Identify which cell holds the provided text, then report its (x, y) central coordinate. 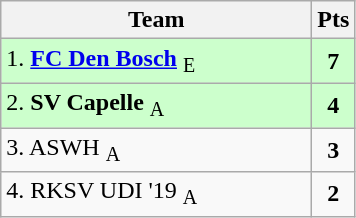
3 (334, 150)
3. ASWH A (156, 150)
4 (334, 105)
2. SV Capelle A (156, 105)
1. FC Den Bosch E (156, 61)
Pts (334, 20)
Team (156, 20)
2 (334, 194)
4. RKSV UDI '19 A (156, 194)
7 (334, 61)
